Capture the cell that displays the provided text and extract its (X, Y) central coordinate. 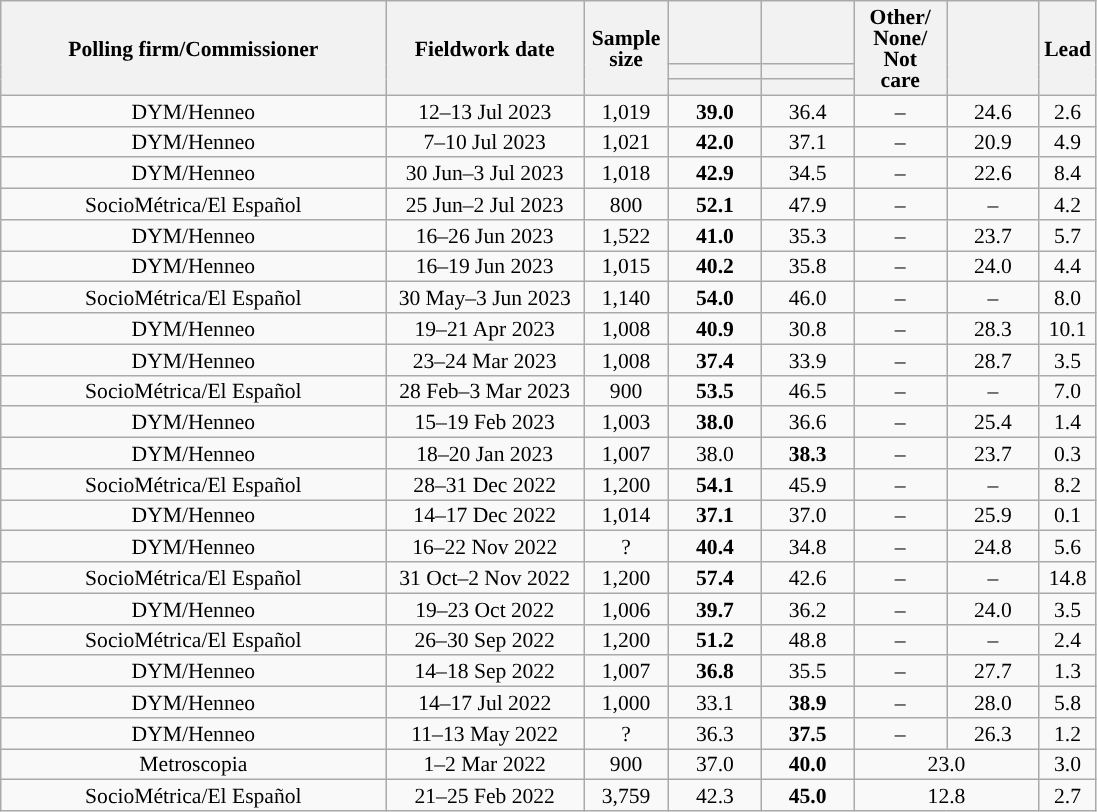
Metroscopia (194, 764)
54.1 (716, 484)
40.4 (716, 546)
16–22 Nov 2022 (485, 546)
3.0 (1068, 764)
42.3 (716, 796)
14–17 Jul 2022 (485, 702)
46.5 (808, 390)
16–26 Jun 2023 (485, 236)
28.0 (992, 702)
12–13 Jul 2023 (485, 110)
33.1 (716, 702)
15–19 Feb 2023 (485, 422)
37.4 (716, 360)
4.2 (1068, 204)
38.9 (808, 702)
30 Jun–3 Jul 2023 (485, 174)
0.1 (1068, 516)
54.0 (716, 298)
2.4 (1068, 640)
53.5 (716, 390)
45.0 (808, 796)
8.0 (1068, 298)
21–25 Feb 2022 (485, 796)
1,140 (626, 298)
20.9 (992, 142)
Fieldwork date (485, 48)
26–30 Sep 2022 (485, 640)
2.7 (1068, 796)
23.0 (946, 764)
5.6 (1068, 546)
57.4 (716, 578)
33.9 (808, 360)
19–23 Oct 2022 (485, 608)
30 May–3 Jun 2023 (485, 298)
2.6 (1068, 110)
1,018 (626, 174)
800 (626, 204)
24.8 (992, 546)
1,003 (626, 422)
4.9 (1068, 142)
22.6 (992, 174)
1,019 (626, 110)
51.2 (716, 640)
35.3 (808, 236)
28 Feb–3 Mar 2023 (485, 390)
40.2 (716, 266)
1,014 (626, 516)
8.4 (1068, 174)
41.0 (716, 236)
14–17 Dec 2022 (485, 516)
36.6 (808, 422)
Sample size (626, 48)
23–24 Mar 2023 (485, 360)
38.3 (808, 454)
42.9 (716, 174)
4.4 (1068, 266)
19–21 Apr 2023 (485, 328)
1,000 (626, 702)
26.3 (992, 734)
10.1 (1068, 328)
25.4 (992, 422)
31 Oct–2 Nov 2022 (485, 578)
1,006 (626, 608)
1.3 (1068, 672)
1–2 Mar 2022 (485, 764)
28–31 Dec 2022 (485, 484)
1,522 (626, 236)
27.7 (992, 672)
1,021 (626, 142)
52.1 (716, 204)
34.5 (808, 174)
5.7 (1068, 236)
36.2 (808, 608)
8.2 (1068, 484)
3,759 (626, 796)
14–18 Sep 2022 (485, 672)
1.4 (1068, 422)
16–19 Jun 2023 (485, 266)
42.6 (808, 578)
11–13 May 2022 (485, 734)
5.8 (1068, 702)
1.2 (1068, 734)
24.6 (992, 110)
Lead (1068, 48)
28.7 (992, 360)
12.8 (946, 796)
36.3 (716, 734)
45.9 (808, 484)
47.9 (808, 204)
Polling firm/Commissioner (194, 48)
7.0 (1068, 390)
48.8 (808, 640)
28.3 (992, 328)
25.9 (992, 516)
25 Jun–2 Jul 2023 (485, 204)
42.0 (716, 142)
7–10 Jul 2023 (485, 142)
35.5 (808, 672)
0.3 (1068, 454)
35.8 (808, 266)
30.8 (808, 328)
36.8 (716, 672)
18–20 Jan 2023 (485, 454)
37.5 (808, 734)
Other/None/Notcare (900, 48)
36.4 (808, 110)
14.8 (1068, 578)
46.0 (808, 298)
40.9 (716, 328)
1,015 (626, 266)
39.0 (716, 110)
34.8 (808, 546)
39.7 (716, 608)
40.0 (808, 764)
